Determine the (X, Y) coordinate at the center of the cell enclosing the given text.  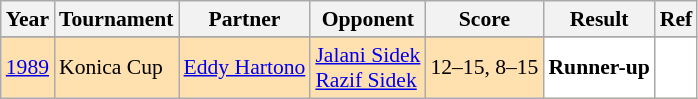
Ref (676, 19)
Year (28, 19)
Partner (245, 19)
Konica Cup (116, 68)
Score (484, 19)
Jalani Sidek Razif Sidek (368, 68)
Opponent (368, 19)
1989 (28, 68)
Runner-up (598, 68)
Eddy Hartono (245, 68)
Tournament (116, 19)
Result (598, 19)
12–15, 8–15 (484, 68)
